Scan for the cell matching the given text and deliver its (X, Y) coordinate at center. 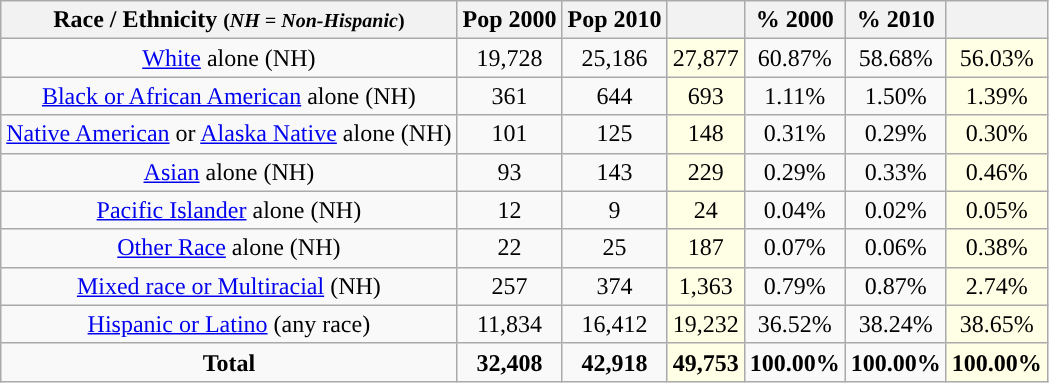
0.33% (896, 172)
Pop 2000 (510, 20)
9 (614, 210)
101 (510, 134)
361 (510, 96)
0.46% (996, 172)
25,186 (614, 58)
58.68% (896, 58)
0.79% (794, 286)
0.04% (794, 210)
38.24% (896, 324)
White alone (NH) (229, 58)
49,753 (706, 362)
16,412 (614, 324)
11,834 (510, 324)
% 2010 (896, 20)
Mixed race or Multiracial (NH) (229, 286)
27,877 (706, 58)
693 (706, 96)
0.06% (896, 248)
32,408 (510, 362)
60.87% (794, 58)
0.02% (896, 210)
0.87% (896, 286)
257 (510, 286)
644 (614, 96)
Race / Ethnicity (NH = Non-Hispanic) (229, 20)
Hispanic or Latino (any race) (229, 324)
12 (510, 210)
0.05% (996, 210)
187 (706, 248)
Pacific Islander alone (NH) (229, 210)
56.03% (996, 58)
125 (614, 134)
19,232 (706, 324)
0.30% (996, 134)
% 2000 (794, 20)
36.52% (794, 324)
143 (614, 172)
1.39% (996, 96)
Asian alone (NH) (229, 172)
2.74% (996, 286)
Black or African American alone (NH) (229, 96)
24 (706, 210)
0.38% (996, 248)
148 (706, 134)
0.31% (794, 134)
19,728 (510, 58)
22 (510, 248)
374 (614, 286)
0.07% (794, 248)
25 (614, 248)
38.65% (996, 324)
1,363 (706, 286)
Pop 2010 (614, 20)
93 (510, 172)
42,918 (614, 362)
1.11% (794, 96)
Native American or Alaska Native alone (NH) (229, 134)
Total (229, 362)
229 (706, 172)
1.50% (896, 96)
Other Race alone (NH) (229, 248)
